Find where the given text appears and provide that cell's center as [X, Y] coordinate. 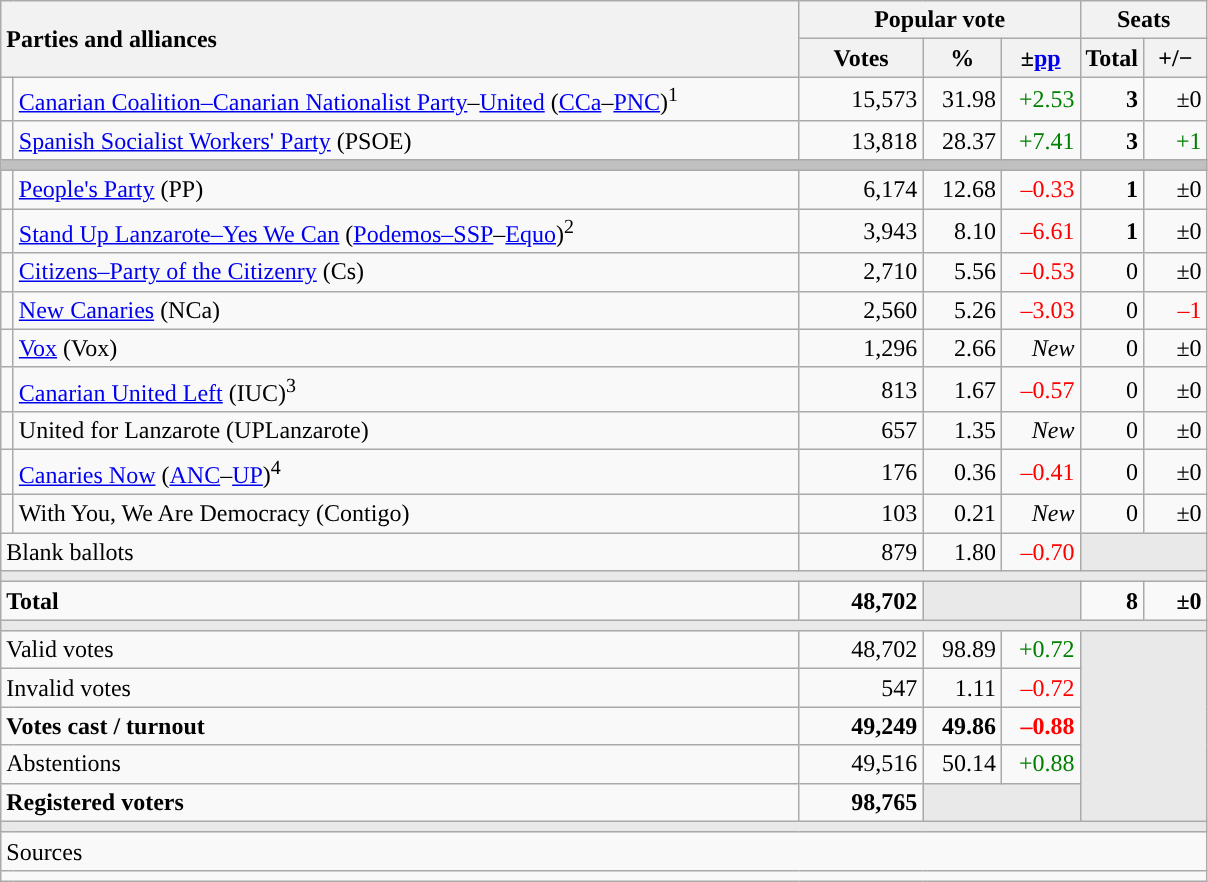
6,174 [861, 190]
98,765 [861, 802]
0.21 [962, 514]
8 [1112, 601]
Registered voters [400, 802]
Seats [1144, 20]
+0.88 [1040, 764]
Vox (Vox) [406, 348]
Parties and alliances [400, 39]
2.66 [962, 348]
1.67 [962, 390]
176 [861, 472]
28.37 [962, 140]
–3.03 [1040, 310]
49,249 [861, 726]
5.26 [962, 310]
% [962, 58]
1.11 [962, 688]
+1 [1176, 140]
1,296 [861, 348]
–0.57 [1040, 390]
13,818 [861, 140]
Citizens–Party of the Citizenry (Cs) [406, 272]
Spanish Socialist Workers' Party (PSOE) [406, 140]
People's Party (PP) [406, 190]
–0.53 [1040, 272]
United for Lanzarote (UPLanzarote) [406, 431]
Canarian Coalition–Canarian Nationalist Party–United (CCa–PNC)1 [406, 100]
Blank ballots [400, 552]
2,710 [861, 272]
–0.88 [1040, 726]
1.35 [962, 431]
Sources [604, 851]
5.56 [962, 272]
Canarian United Left (IUC)3 [406, 390]
–0.70 [1040, 552]
Canaries Now (ANC–UP)4 [406, 472]
8.10 [962, 232]
879 [861, 552]
103 [861, 514]
±pp [1040, 58]
+2.53 [1040, 100]
2,560 [861, 310]
50.14 [962, 764]
–6.61 [1040, 232]
98.89 [962, 650]
–0.33 [1040, 190]
49,516 [861, 764]
547 [861, 688]
12.68 [962, 190]
–1 [1176, 310]
Invalid votes [400, 688]
–0.41 [1040, 472]
Stand Up Lanzarote–Yes We Can (Podemos–SSP–Equo)2 [406, 232]
Valid votes [400, 650]
15,573 [861, 100]
657 [861, 431]
New Canaries (NCa) [406, 310]
–0.72 [1040, 688]
813 [861, 390]
With You, We Are Democracy (Contigo) [406, 514]
Votes [861, 58]
Abstentions [400, 764]
31.98 [962, 100]
Votes cast / turnout [400, 726]
+/− [1176, 58]
Popular vote [940, 20]
0.36 [962, 472]
+0.72 [1040, 650]
3,943 [861, 232]
1.80 [962, 552]
+7.41 [1040, 140]
49.86 [962, 726]
